Output the [x, y] coordinate of the center of the cell containing the given text.  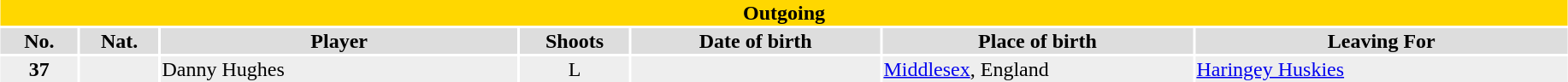
Outgoing [783, 13]
Shoots [575, 41]
Nat. [120, 41]
Middlesex, England [1038, 69]
Danny Hughes [339, 69]
Place of birth [1038, 41]
Leaving For [1382, 41]
No. [39, 41]
Haringey Huskies [1382, 69]
37 [39, 69]
Date of birth [755, 41]
Player [339, 41]
L [575, 69]
